Return the [X, Y] coordinate for the center point of the cell that contains the specified text.  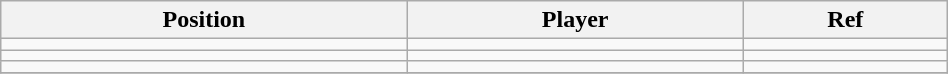
Ref [845, 20]
Position [204, 20]
Player [576, 20]
